For the text-containing cell, return its midpoint in [x, y] coordinate format. 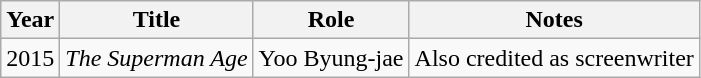
The Superman Age [156, 58]
Year [30, 20]
Title [156, 20]
2015 [30, 58]
Notes [554, 20]
Yoo Byung-jae [331, 58]
Role [331, 20]
Also credited as screenwriter [554, 58]
